Return the (X, Y) coordinate for the center point of the cell that contains the specified text.  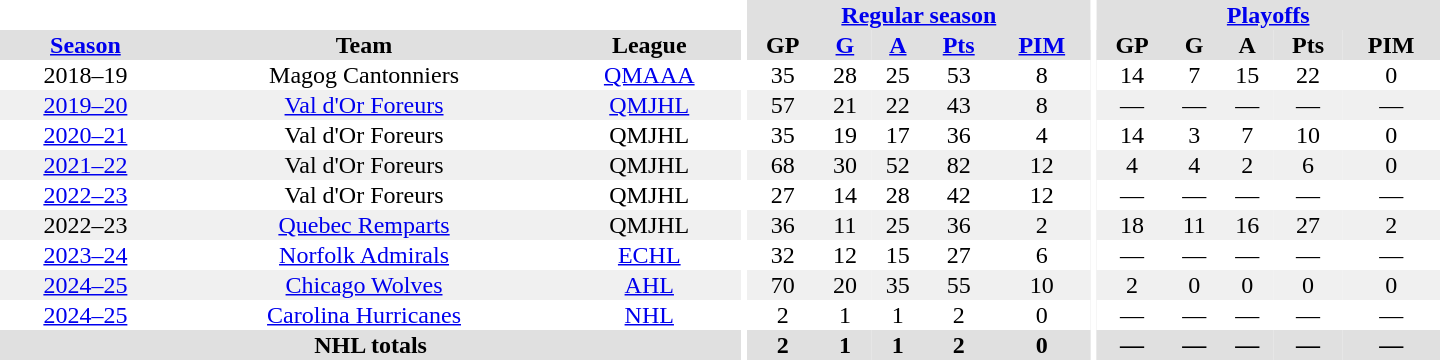
Team (364, 45)
55 (958, 285)
Carolina Hurricanes (364, 315)
16 (1248, 225)
Regular season (918, 15)
2023–24 (86, 255)
Magog Cantonniers (364, 75)
42 (958, 195)
NHL (649, 315)
32 (782, 255)
57 (782, 105)
53 (958, 75)
52 (898, 165)
Quebec Remparts (364, 225)
League (649, 45)
82 (958, 165)
30 (844, 165)
Playoffs (1268, 15)
20 (844, 285)
AHL (649, 285)
70 (782, 285)
2018–19 (86, 75)
2021–22 (86, 165)
17 (898, 135)
NHL totals (370, 345)
2020–21 (86, 135)
18 (1132, 225)
ECHL (649, 255)
Season (86, 45)
2019–20 (86, 105)
19 (844, 135)
Chicago Wolves (364, 285)
QMAAA (649, 75)
43 (958, 105)
Norfolk Admirals (364, 255)
3 (1194, 135)
21 (844, 105)
68 (782, 165)
